Scan for the cell matching the given text and deliver its (X, Y) coordinate at center. 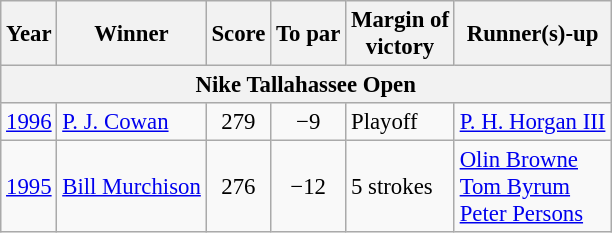
Nike Tallahassee Open (306, 85)
−9 (308, 122)
Year (29, 34)
Score (238, 34)
1996 (29, 122)
Margin ofvictory (400, 34)
276 (238, 187)
Runner(s)-up (532, 34)
Olin Browne Tom Byrum Peter Persons (532, 187)
P. J. Cowan (132, 122)
Winner (132, 34)
279 (238, 122)
5 strokes (400, 187)
1995 (29, 187)
Playoff (400, 122)
−12 (308, 187)
P. H. Horgan III (532, 122)
To par (308, 34)
Bill Murchison (132, 187)
